For the text-containing cell, return its midpoint in (X, Y) coordinate format. 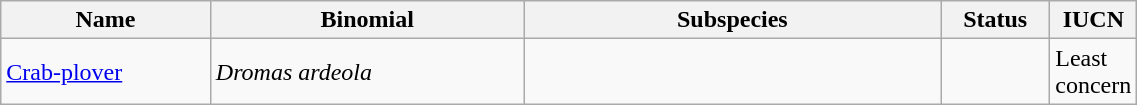
Binomial (367, 20)
Dromas ardeola (367, 72)
Status (996, 20)
Least concern (1094, 72)
IUCN (1094, 20)
Subspecies (732, 20)
Name (106, 20)
Crab-plover (106, 72)
